Capture the cell that displays the provided text and extract its [x, y] central coordinate. 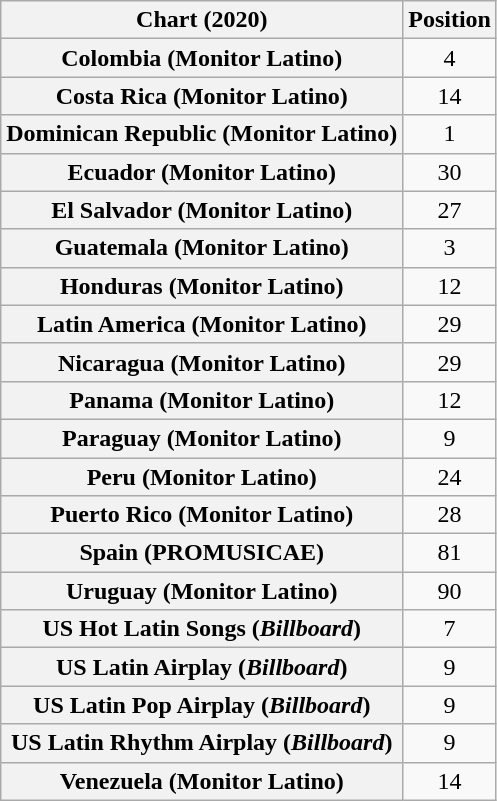
US Latin Rhythm Airplay (Billboard) [202, 743]
1 [450, 134]
Colombia (Monitor Latino) [202, 58]
Venezuela (Monitor Latino) [202, 781]
El Salvador (Monitor Latino) [202, 210]
US Latin Pop Airplay (Billboard) [202, 705]
27 [450, 210]
Panama (Monitor Latino) [202, 400]
4 [450, 58]
US Hot Latin Songs (Billboard) [202, 629]
Honduras (Monitor Latino) [202, 286]
7 [450, 629]
Uruguay (Monitor Latino) [202, 591]
24 [450, 477]
3 [450, 248]
90 [450, 591]
Paraguay (Monitor Latino) [202, 438]
81 [450, 553]
Dominican Republic (Monitor Latino) [202, 134]
Puerto Rico (Monitor Latino) [202, 515]
Chart (2020) [202, 20]
Guatemala (Monitor Latino) [202, 248]
Spain (PROMUSICAE) [202, 553]
Peru (Monitor Latino) [202, 477]
Position [450, 20]
Latin America (Monitor Latino) [202, 324]
28 [450, 515]
30 [450, 172]
Costa Rica (Monitor Latino) [202, 96]
US Latin Airplay (Billboard) [202, 667]
Ecuador (Monitor Latino) [202, 172]
Nicaragua (Monitor Latino) [202, 362]
